Capture the cell that displays the provided text and extract its (x, y) central coordinate. 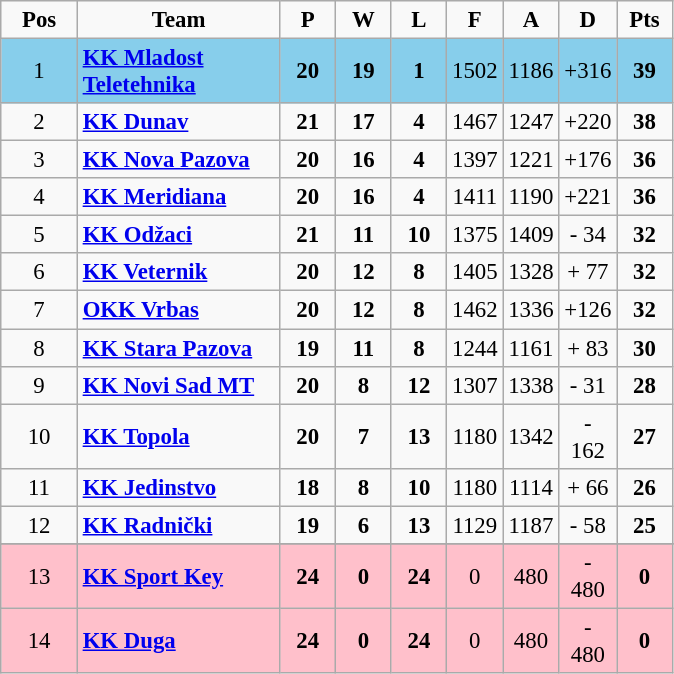
1462 (475, 310)
5 (40, 235)
1397 (475, 160)
1375 (475, 235)
38 (645, 122)
1405 (475, 273)
1187 (531, 525)
26 (645, 487)
1342 (531, 436)
A (531, 20)
9 (40, 385)
+220 (588, 122)
+126 (588, 310)
+ 66 (588, 487)
1247 (531, 122)
1467 (475, 122)
KK Nova Pazova (178, 160)
1307 (475, 385)
1221 (531, 160)
KK Duga (178, 640)
1114 (531, 487)
KK Novi Sad MT (178, 385)
27 (645, 436)
1190 (531, 197)
KK Sport Key (178, 576)
3 (40, 160)
P (308, 20)
+ 77 (588, 273)
17 (364, 122)
1186 (531, 72)
- 58 (588, 525)
- 162 (588, 436)
1336 (531, 310)
1411 (475, 197)
+ 83 (588, 348)
30 (645, 348)
+176 (588, 160)
25 (645, 525)
OKK Vrbas (178, 310)
KK Veternik (178, 273)
F (475, 20)
14 (40, 640)
- 34 (588, 235)
- 31 (588, 385)
1338 (531, 385)
Pos (40, 20)
18 (308, 487)
Team (178, 20)
L (419, 20)
28 (645, 385)
D (588, 20)
1409 (531, 235)
KK Dunav (178, 122)
KK Topola (178, 436)
KK Jedinstvo (178, 487)
+316 (588, 72)
KK Meridiana (178, 197)
KK Radnički (178, 525)
1129 (475, 525)
+221 (588, 197)
KK Stara Pazova (178, 348)
39 (645, 72)
W (364, 20)
KK Odžaci (178, 235)
2 (40, 122)
Pts (645, 20)
KK Mladost Teletehnika (178, 72)
1328 (531, 273)
1244 (475, 348)
1161 (531, 348)
1502 (475, 72)
